For the text-containing cell, return its midpoint in (x, y) coordinate format. 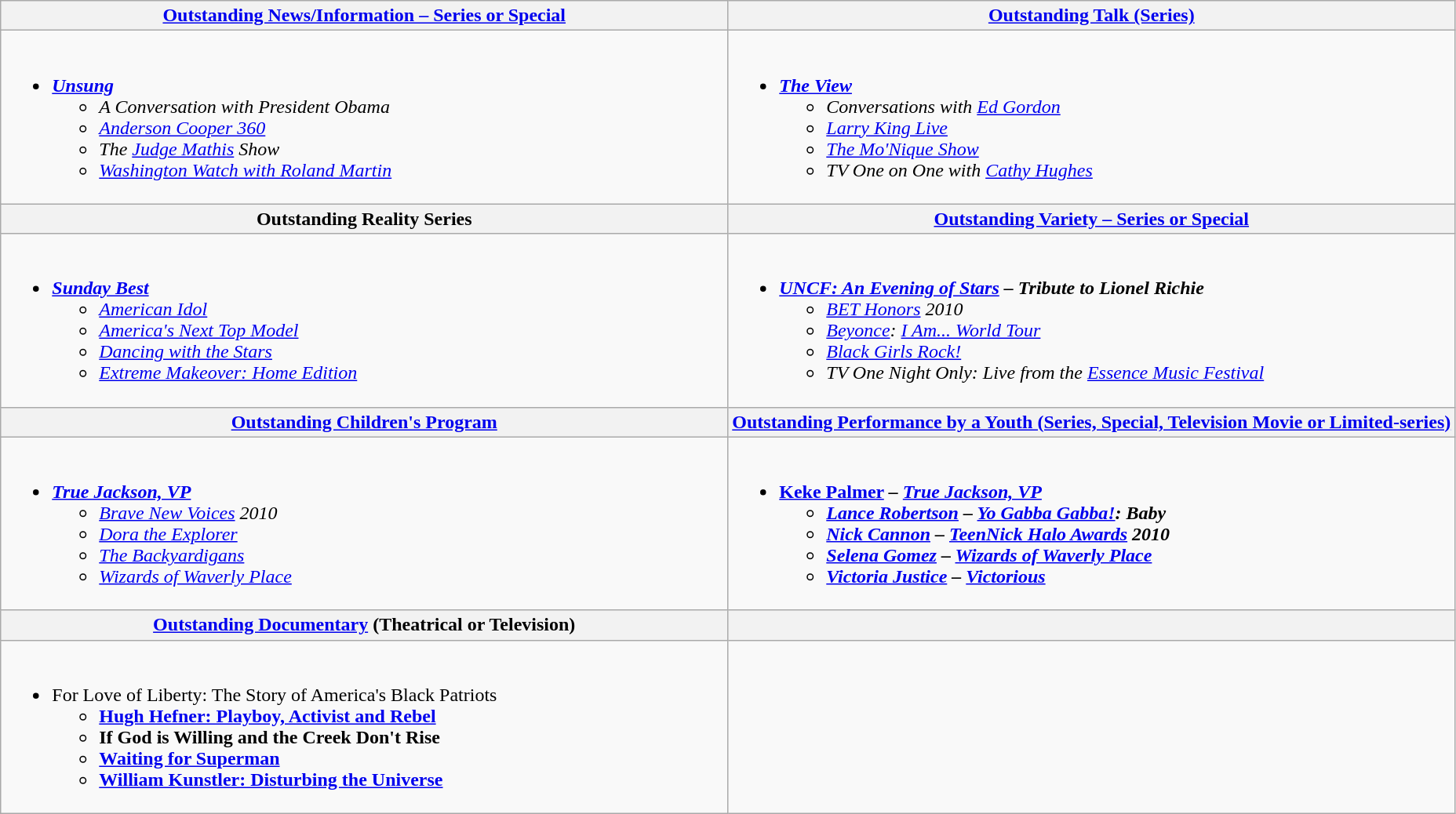
Outstanding Performance by a Youth (Series, Special, Television Movie or Limited-series) (1092, 422)
Outstanding Documentary (Theatrical or Television) (364, 625)
Outstanding Reality Series (364, 219)
Outstanding Talk (Series) (1092, 16)
Outstanding Variety – Series or Special (1092, 219)
The ViewConversations with Ed GordonLarry King LiveThe Mo'Nique ShowTV One on One with Cathy Hughes (1092, 118)
True Jackson, VPBrave New Voices 2010Dora the ExplorerThe BackyardigansWizards of Waverly Place (364, 524)
Outstanding News/Information – Series or Special (364, 16)
Outstanding Children's Program (364, 422)
UnsungA Conversation with President ObamaAnderson Cooper 360The Judge Mathis ShowWashington Watch with Roland Martin (364, 118)
Sunday BestAmerican IdolAmerica's Next Top ModelDancing with the StarsExtreme Makeover: Home Edition (364, 320)
